Identify which cell holds the provided text, then report its [x, y] central coordinate. 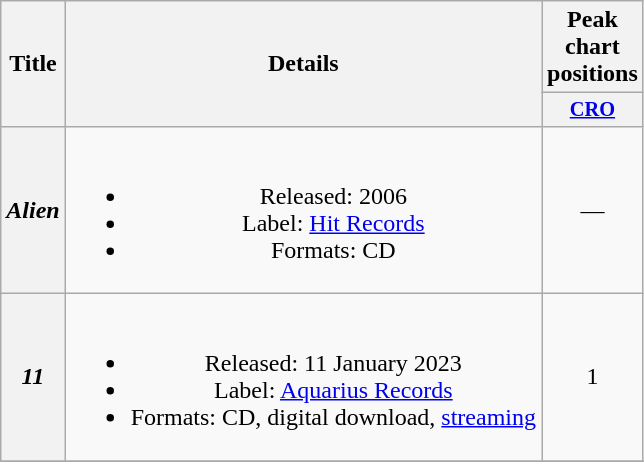
11 [33, 378]
Alien [33, 210]
Released: 2006Label: Hit RecordsFormats: CD [303, 210]
Details [303, 64]
1 [593, 378]
Title [33, 64]
Peak chart positions [593, 47]
Released: 11 January 2023Label: Aquarius RecordsFormats: CD, digital download, streaming [303, 378]
— [593, 210]
CRO [593, 110]
